From the cell containing the given text, extract its center point as [X, Y] coordinate. 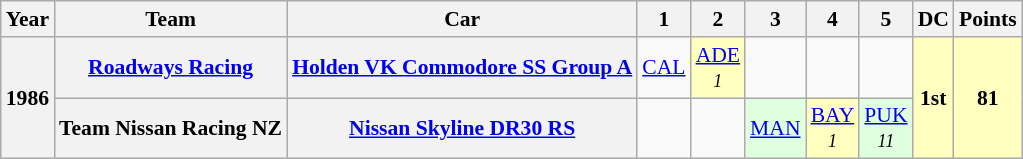
3 [776, 19]
Roadways Racing [170, 68]
Points [988, 19]
Team [170, 19]
1st [934, 98]
Nissan Skyline DR30 RS [462, 128]
BAY1 [833, 128]
MAN [776, 128]
DC [934, 19]
81 [988, 98]
CAL [664, 68]
Year [28, 19]
1 [664, 19]
Car [462, 19]
PUK11 [886, 128]
Team Nissan Racing NZ [170, 128]
Holden VK Commodore SS Group A [462, 68]
ADE1 [718, 68]
2 [718, 19]
1986 [28, 98]
4 [833, 19]
5 [886, 19]
